Locate the cell with the specified text and output its [X, Y] center coordinate. 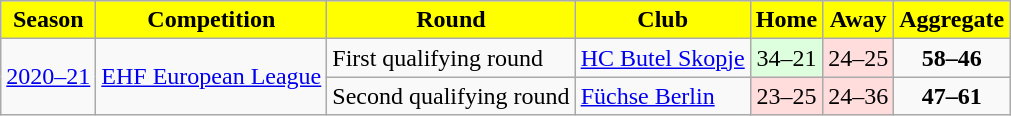
34–21 [786, 58]
Home [786, 20]
HC Butel Skopje [662, 58]
Season [48, 20]
Competition [212, 20]
EHF European League [212, 77]
First qualifying round [451, 58]
58–46 [952, 58]
23–25 [786, 96]
2020–21 [48, 77]
Aggregate [952, 20]
Round [451, 20]
47–61 [952, 96]
Second qualifying round [451, 96]
Away [858, 20]
Club [662, 20]
Füchse Berlin [662, 96]
24–25 [858, 58]
24–36 [858, 96]
